From the cell containing the given text, extract its center point as (X, Y) coordinate. 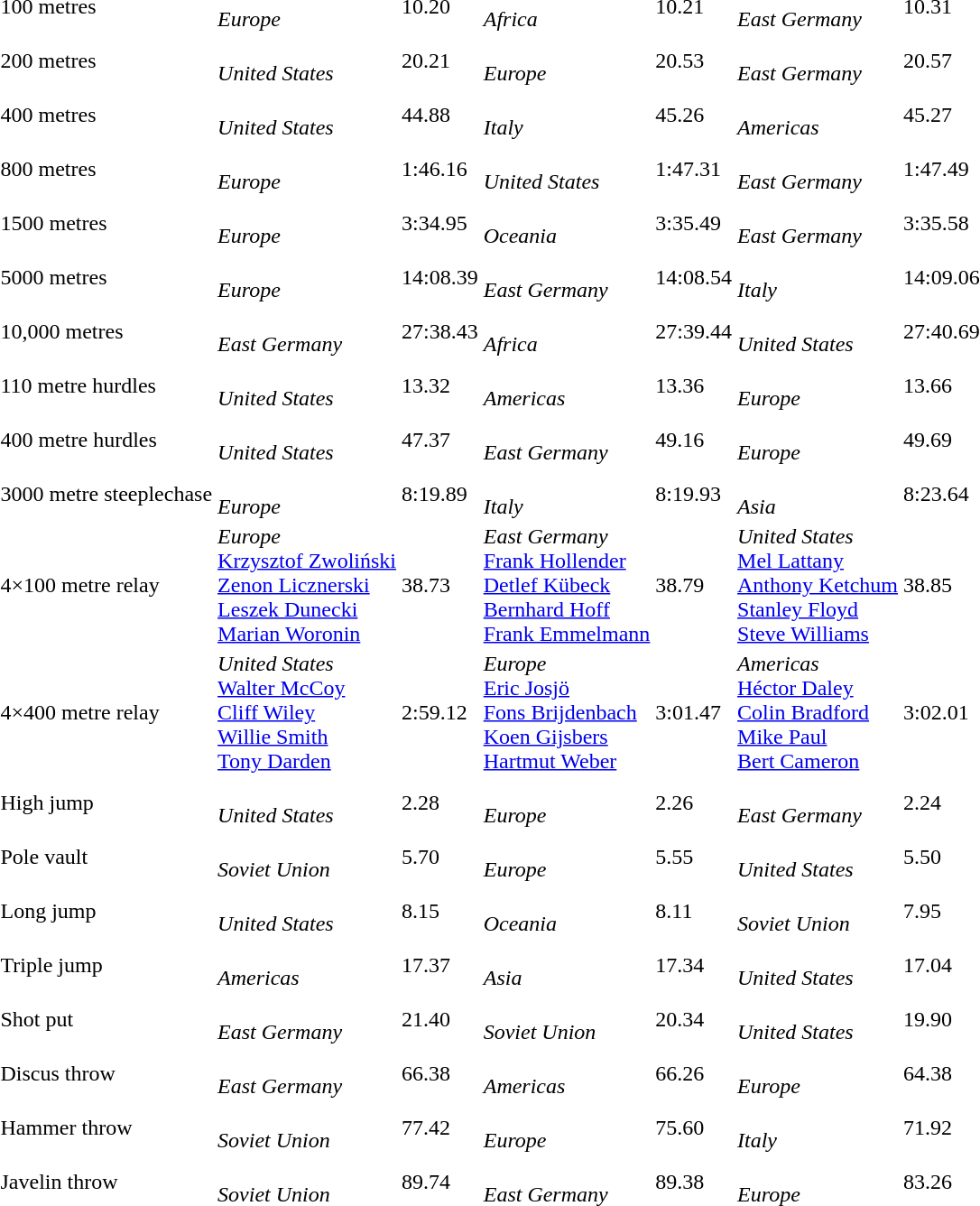
3:35.49 (694, 224)
EuropeEric JosjöFons BrijdenbachKoen GijsbersHartmut Weber (567, 712)
3:01.47 (694, 712)
8.15 (440, 912)
20.53 (694, 61)
EuropeKrzysztof ZwolińskiZenon LicznerskiLeszek DuneckiMarian Woronin (307, 585)
44.88 (440, 116)
38.73 (440, 585)
5.55 (694, 858)
3:34.95 (440, 224)
8:19.93 (694, 495)
27:39.44 (694, 332)
14:08.54 (694, 278)
8.11 (694, 912)
AmericasHéctor DaleyColin BradfordMike PaulBert Cameron (818, 712)
66.26 (694, 1074)
East GermanyFrank HollenderDetlef KübeckBernhard HoffFrank Emmelmann (567, 585)
75.60 (694, 1128)
49.16 (694, 441)
21.40 (440, 1020)
8:19.89 (440, 495)
United StatesWalter McCoyCliff WileyWillie SmithTony Darden (307, 712)
77.42 (440, 1128)
Africa (567, 332)
2:59.12 (440, 712)
17.37 (440, 966)
47.37 (440, 441)
66.38 (440, 1074)
1:47.31 (694, 170)
United StatesMel LattanyAnthony KetchumStanley FloydSteve Williams (818, 585)
1:46.16 (440, 170)
13.36 (694, 386)
17.34 (694, 966)
2.26 (694, 803)
13.32 (440, 386)
14:08.39 (440, 278)
38.79 (694, 585)
45.26 (694, 116)
27:38.43 (440, 332)
2.28 (440, 803)
5.70 (440, 858)
20.21 (440, 61)
20.34 (694, 1020)
